Search for the cell housing the specified text and yield its (x, y) center coordinate. 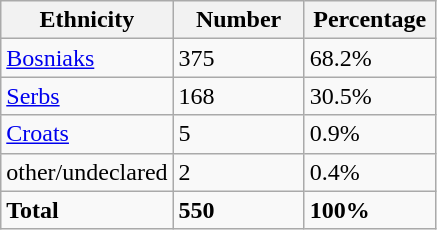
Croats (87, 134)
168 (238, 96)
Number (238, 20)
Percentage (370, 20)
Bosniaks (87, 58)
68.2% (370, 58)
550 (238, 210)
Serbs (87, 96)
375 (238, 58)
100% (370, 210)
5 (238, 134)
2 (238, 172)
0.9% (370, 134)
0.4% (370, 172)
Total (87, 210)
Ethnicity (87, 20)
30.5% (370, 96)
other/undeclared (87, 172)
